Capture the cell that displays the provided text and extract its (X, Y) central coordinate. 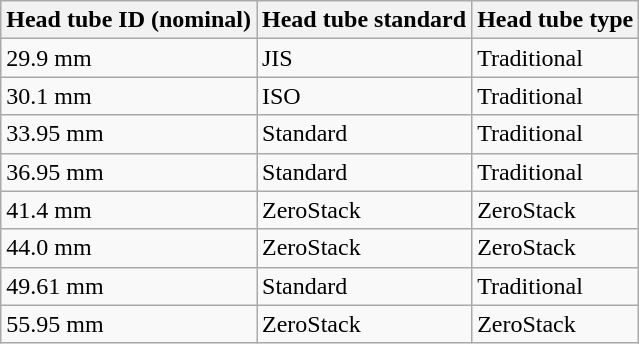
29.9 mm (129, 58)
30.1 mm (129, 96)
36.95 mm (129, 172)
49.61 mm (129, 286)
JIS (364, 58)
Head tube type (556, 20)
ISO (364, 96)
55.95 mm (129, 324)
Head tube standard (364, 20)
44.0 mm (129, 248)
33.95 mm (129, 134)
41.4 mm (129, 210)
Head tube ID (nominal) (129, 20)
